From the cell containing the given text, extract its center point as (X, Y) coordinate. 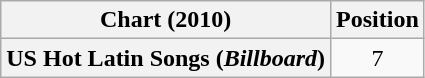
Position (378, 20)
Chart (2010) (166, 20)
7 (378, 58)
US Hot Latin Songs (Billboard) (166, 58)
